Return the (x, y) coordinate for the center point of the cell that contains the specified text.  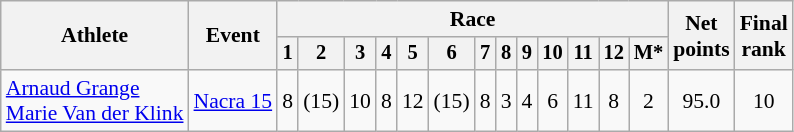
Arnaud GrangeMarie Van der Klink (95, 100)
M* (648, 54)
Event (234, 36)
Nacra 15 (234, 100)
5 (413, 54)
1 (288, 54)
7 (486, 54)
Race (472, 19)
9 (528, 54)
Athlete (95, 36)
95.0 (702, 100)
Final rank (764, 36)
Netpoints (702, 36)
